For the text-containing cell, return its midpoint in [X, Y] coordinate format. 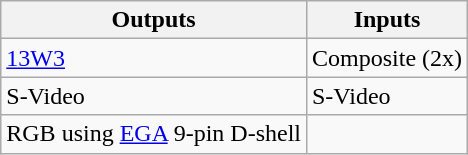
Composite (2x) [386, 58]
13W3 [154, 58]
Inputs [386, 20]
RGB using EGA 9-pin D-shell [154, 134]
Outputs [154, 20]
